Determine the [x, y] coordinate at the center of the cell enclosing the given text.  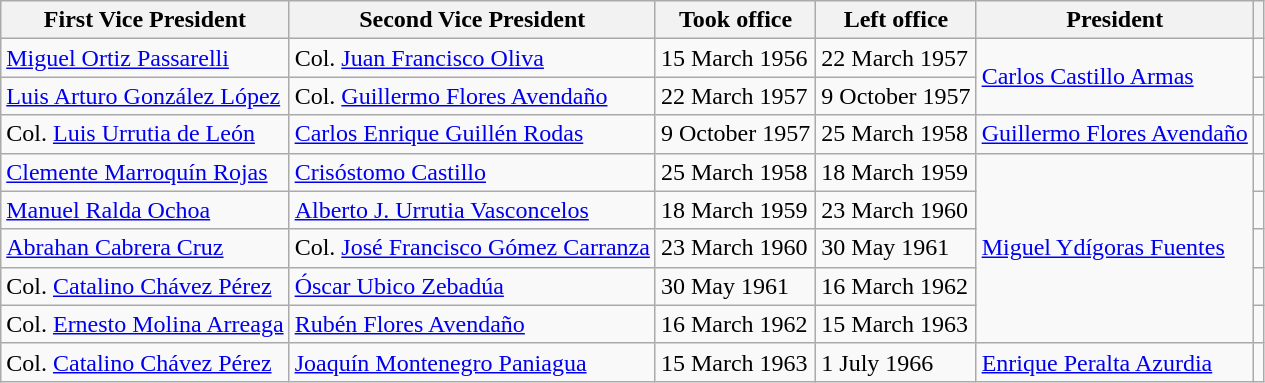
Carlos Castillo Armas [1114, 77]
Col. Guillermo Flores Avendaño [472, 96]
First Vice President [145, 20]
Joaquín Montenegro Paniagua [472, 362]
15 March 1956 [735, 58]
1 July 1966 [896, 362]
Guillermo Flores Avendaño [1114, 134]
Miguel Ortiz Passarelli [145, 58]
Second Vice President [472, 20]
Col. José Francisco Gómez Carranza [472, 248]
Crisóstomo Castillo [472, 172]
Alberto J. Urrutia Vasconcelos [472, 210]
Clemente Marroquín Rojas [145, 172]
Luis Arturo González López [145, 96]
Óscar Ubico Zebadúa [472, 286]
Abrahan Cabrera Cruz [145, 248]
Enrique Peralta Azurdia [1114, 362]
Rubén Flores Avendaño [472, 324]
Col. Ernesto Molina Arreaga [145, 324]
Col. Luis Urrutia de León [145, 134]
Miguel Ydígoras Fuentes [1114, 248]
Took office [735, 20]
Col. Juan Francisco Oliva [472, 58]
Left office [896, 20]
Manuel Ralda Ochoa [145, 210]
President [1114, 20]
Carlos Enrique Guillén Rodas [472, 134]
